Output the [X, Y] coordinate of the center of the cell containing the given text.  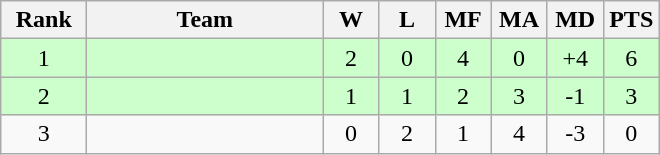
-3 [575, 134]
W [351, 20]
MA [519, 20]
MD [575, 20]
-1 [575, 96]
+4 [575, 58]
MF [463, 20]
Rank [44, 20]
L [407, 20]
PTS [631, 20]
Team [205, 20]
6 [631, 58]
